Pinpoint the cell where the given text exists, returning its (x, y) midpoint coordinate. 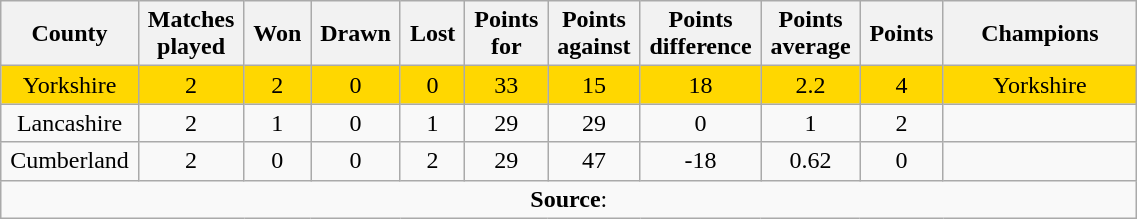
33 (506, 85)
Cumberland (70, 161)
County (70, 34)
Drawn (356, 34)
Source: (569, 199)
18 (700, 85)
Points average (810, 34)
Matches played (191, 34)
15 (594, 85)
4 (902, 85)
Champions (1040, 34)
Points (902, 34)
Points against (594, 34)
0.62 (810, 161)
47 (594, 161)
Lancashire (70, 123)
2.2 (810, 85)
-18 (700, 161)
Points for (506, 34)
Points difference (700, 34)
Won (278, 34)
Lost (432, 34)
